Scan for the cell matching the given text and deliver its [X, Y] coordinate at center. 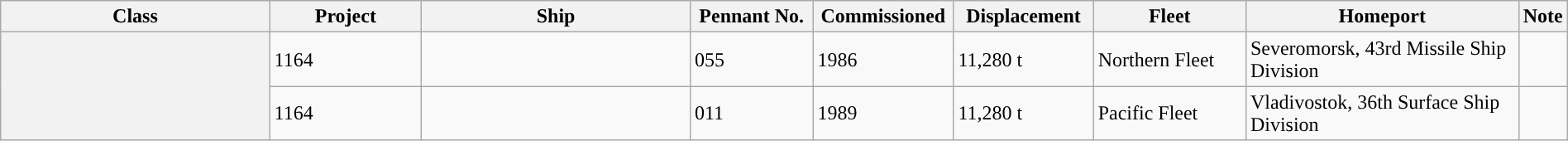
Fleet [1169, 17]
Pennant No. [751, 17]
Displacement [1024, 17]
Commissioned [883, 17]
055 [751, 60]
Severomorsk, 43rd Missile Ship Division [1382, 60]
Homeport [1382, 17]
Class [136, 17]
011 [751, 113]
1986 [883, 60]
Ship [556, 17]
Northern Fleet [1169, 60]
Vladivostok, 36th Surface Ship Division [1382, 113]
1989 [883, 113]
Note [1543, 17]
Project [346, 17]
Pacific Fleet [1169, 113]
